Output the [x, y] coordinate of the center of the cell containing the given text.  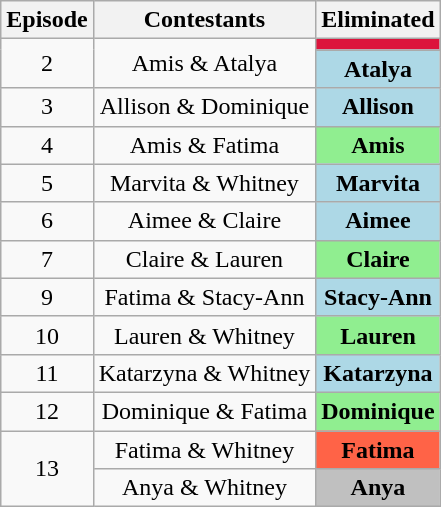
Lauren [378, 335]
Aimee & Claire [204, 221]
Amis & Atalya [204, 64]
Atalya [378, 69]
Claire [378, 259]
13 [47, 468]
Stacy-Ann [378, 297]
Marvita & Whitney [204, 183]
Lauren & Whitney [204, 335]
Eliminated [378, 20]
2 [47, 64]
3 [47, 107]
7 [47, 259]
Amis & Fatima [204, 145]
Anya [378, 488]
9 [47, 297]
Fatima [378, 449]
Episode [47, 20]
Marvita [378, 183]
Allison [378, 107]
Katarzyna & Whitney [204, 373]
10 [47, 335]
Fatima & Whitney [204, 449]
4 [47, 145]
Fatima & Stacy-Ann [204, 297]
Dominique [378, 411]
12 [47, 411]
Anya & Whitney [204, 488]
6 [47, 221]
Claire & Lauren [204, 259]
5 [47, 183]
Allison & Dominique [204, 107]
Aimee [378, 221]
Contestants [204, 20]
Katarzyna [378, 373]
Dominique & Fatima [204, 411]
11 [47, 373]
Amis [378, 145]
